Extract the (X, Y) coordinate from the center of the cell holding the provided text.  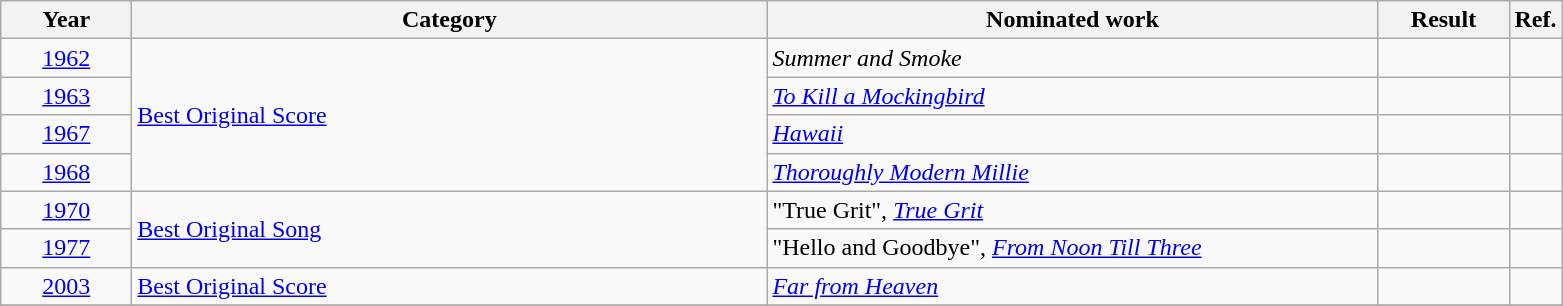
Year (66, 20)
Nominated work (1072, 20)
Summer and Smoke (1072, 58)
To Kill a Mockingbird (1072, 96)
Thoroughly Modern Millie (1072, 172)
"Hello and Goodbye", From Noon Till Three (1072, 248)
Far from Heaven (1072, 286)
1977 (66, 248)
Hawaii (1072, 134)
1970 (66, 210)
Category (450, 20)
Result (1444, 20)
"True Grit", True Grit (1072, 210)
1968 (66, 172)
Best Original Song (450, 229)
1963 (66, 96)
1962 (66, 58)
Ref. (1536, 20)
1967 (66, 134)
2003 (66, 286)
